Detect which cell encompasses the target text, then output its [x, y] center coordinate. 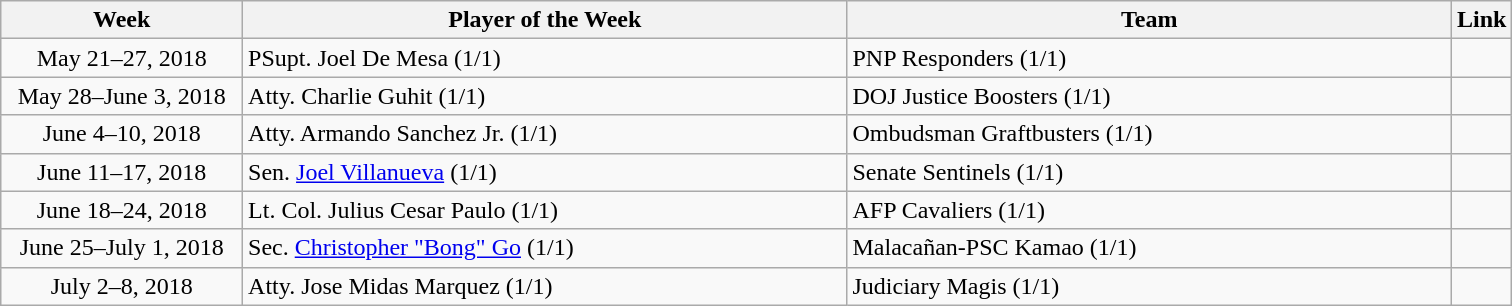
Link [1481, 20]
PSupt. Joel De Mesa (1/1) [545, 58]
AFP Cavaliers (1/1) [1149, 210]
Senate Sentinels (1/1) [1149, 172]
Team [1149, 20]
June 25–July 1, 2018 [122, 248]
Judiciary Magis (1/1) [1149, 286]
Atty. Charlie Guhit (1/1) [545, 96]
May 21–27, 2018 [122, 58]
Sen. Joel Villanueva (1/1) [545, 172]
June 4–10, 2018 [122, 134]
DOJ Justice Boosters (1/1) [1149, 96]
July 2–8, 2018 [122, 286]
Malacañan-PSC Kamao (1/1) [1149, 248]
June 11–17, 2018 [122, 172]
Sec. Christopher "Bong" Go (1/1) [545, 248]
Lt. Col. Julius Cesar Paulo (1/1) [545, 210]
PNP Responders (1/1) [1149, 58]
Atty. Jose Midas Marquez (1/1) [545, 286]
Player of the Week [545, 20]
Atty. Armando Sanchez Jr. (1/1) [545, 134]
June 18–24, 2018 [122, 210]
Week [122, 20]
May 28–June 3, 2018 [122, 96]
Ombudsman Graftbusters (1/1) [1149, 134]
